From the cell containing the given text, extract its center point as [X, Y] coordinate. 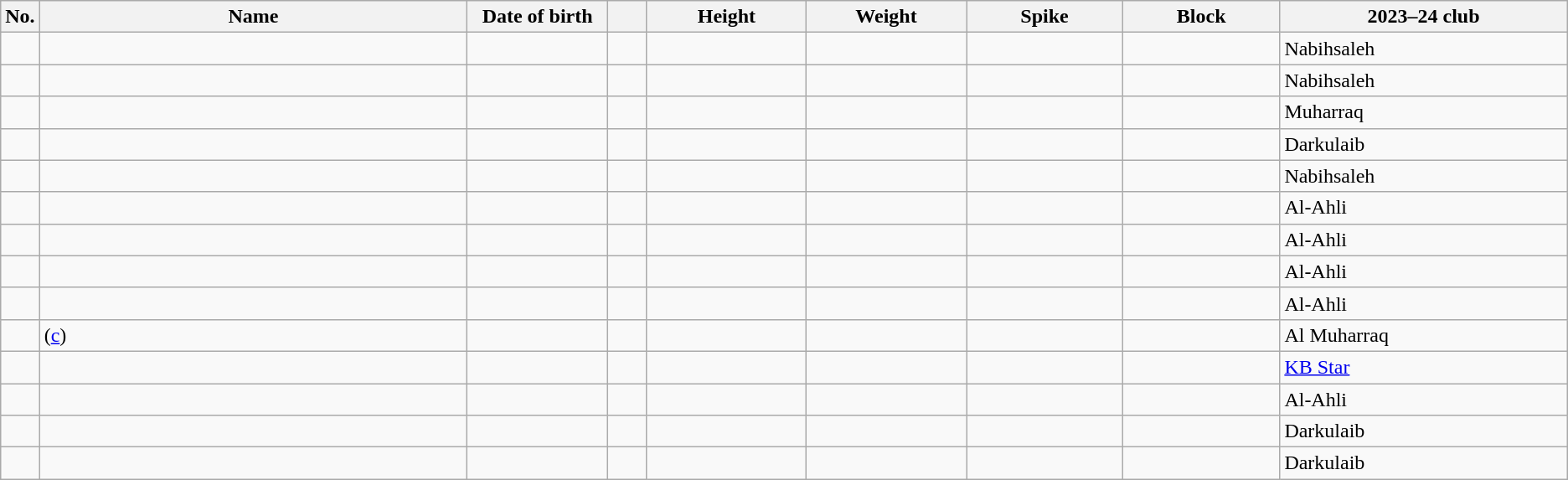
Spike [1045, 17]
Al Muharraq [1424, 335]
KB Star [1424, 367]
Weight [886, 17]
Name [253, 17]
Date of birth [538, 17]
2023–24 club [1424, 17]
Block [1201, 17]
Height [726, 17]
No. [20, 17]
Muharraq [1424, 112]
(c) [253, 335]
